Output the [x, y] coordinate of the center of the cell containing the given text.  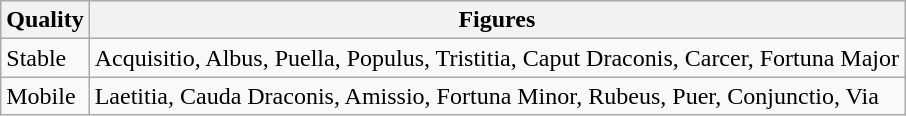
Acquisitio, Albus, Puella, Populus, Tristitia, Caput Draconis, Carcer, Fortuna Major [496, 58]
Mobile [45, 96]
Figures [496, 20]
Quality [45, 20]
Laetitia, Cauda Draconis, Amissio, Fortuna Minor, Rubeus, Puer, Conjunctio, Via [496, 96]
Stable [45, 58]
